Pinpoint the cell where the given text exists, returning its (x, y) midpoint coordinate. 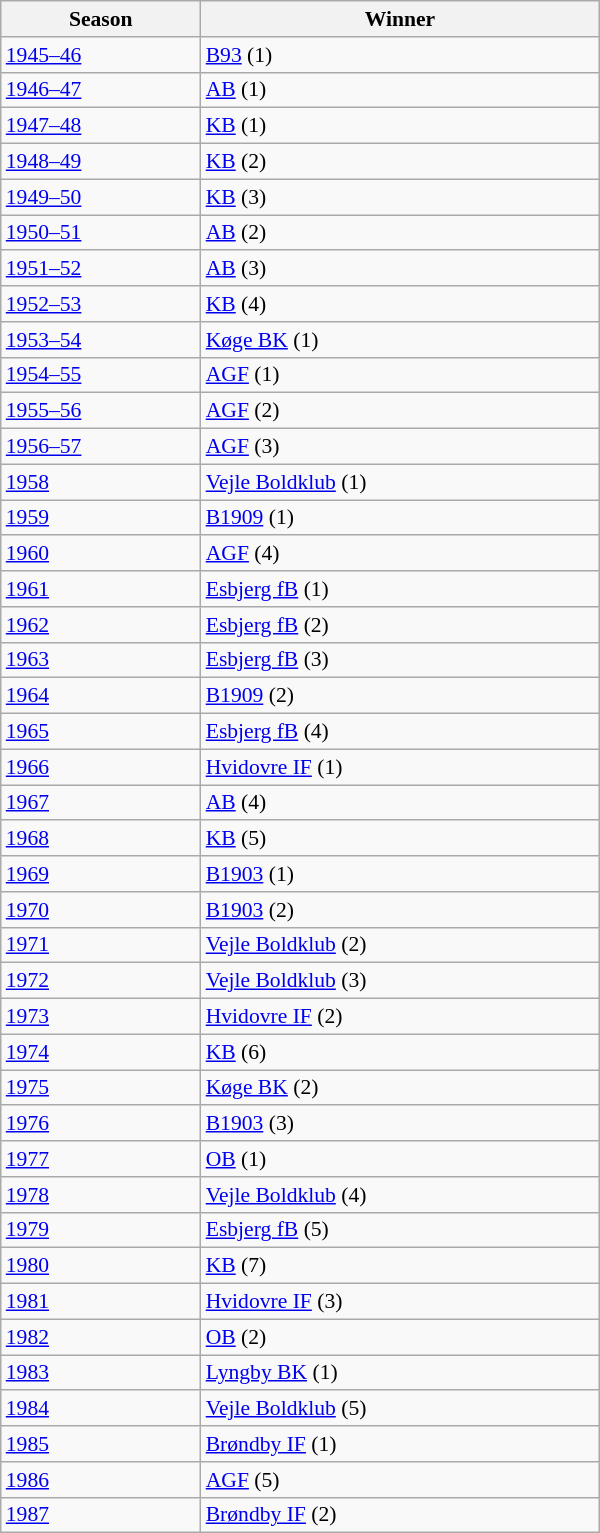
B93 (1) (400, 55)
OB (1) (400, 1159)
1952–53 (101, 304)
1948–49 (101, 162)
1976 (101, 1124)
1977 (101, 1159)
1987 (101, 1515)
1962 (101, 625)
Esbjerg fB (3) (400, 660)
Vejle Boldklub (4) (400, 1195)
B1909 (1) (400, 518)
1975 (101, 1088)
1950–51 (101, 233)
Esbjerg fB (4) (400, 732)
Winner (400, 19)
1966 (101, 767)
B1909 (2) (400, 696)
AB (4) (400, 803)
1965 (101, 732)
1969 (101, 874)
1971 (101, 945)
1973 (101, 1017)
Lyngby BK (1) (400, 1373)
1985 (101, 1444)
1979 (101, 1230)
Esbjerg fB (2) (400, 625)
1949–50 (101, 197)
AB (2) (400, 233)
1981 (101, 1302)
1955–56 (101, 411)
Season (101, 19)
B1903 (2) (400, 910)
1984 (101, 1409)
1968 (101, 839)
KB (1) (400, 126)
1946–47 (101, 90)
1980 (101, 1266)
1951–52 (101, 269)
KB (4) (400, 304)
B1903 (1) (400, 874)
1986 (101, 1480)
Vejle Boldklub (1) (400, 482)
KB (2) (400, 162)
1963 (101, 660)
Esbjerg fB (5) (400, 1230)
1983 (101, 1373)
1982 (101, 1337)
Brøndby IF (1) (400, 1444)
Hvidovre IF (2) (400, 1017)
AGF (4) (400, 554)
Brøndby IF (2) (400, 1515)
1945–46 (101, 55)
1964 (101, 696)
AGF (1) (400, 375)
B1903 (3) (400, 1124)
KB (7) (400, 1266)
1947–48 (101, 126)
AGF (5) (400, 1480)
AGF (3) (400, 447)
Hvidovre IF (1) (400, 767)
1953–54 (101, 340)
1978 (101, 1195)
Vejle Boldklub (2) (400, 945)
Vejle Boldklub (5) (400, 1409)
OB (2) (400, 1337)
1970 (101, 910)
AB (3) (400, 269)
1967 (101, 803)
1972 (101, 981)
1961 (101, 589)
Vejle Boldklub (3) (400, 981)
1959 (101, 518)
AB (1) (400, 90)
KB (3) (400, 197)
Køge BK (1) (400, 340)
1954–55 (101, 375)
Hvidovre IF (3) (400, 1302)
1958 (101, 482)
Esbjerg fB (1) (400, 589)
1974 (101, 1052)
1956–57 (101, 447)
Køge BK (2) (400, 1088)
AGF (2) (400, 411)
1960 (101, 554)
KB (5) (400, 839)
KB (6) (400, 1052)
